Detect which cell encompasses the target text, then output its (x, y) center coordinate. 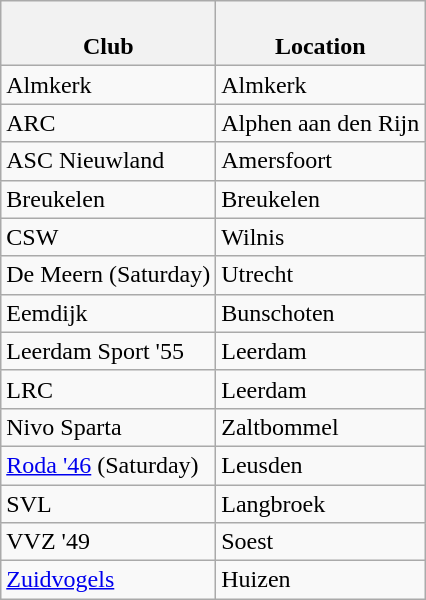
Club (108, 34)
Soest (320, 542)
LRC (108, 389)
CSW (108, 237)
ARC (108, 123)
Zaltbommel (320, 427)
Bunschoten (320, 313)
ASC Nieuwland (108, 161)
Roda '46 (Saturday) (108, 465)
De Meern (Saturday) (108, 275)
Alphen aan den Rijn (320, 123)
Leerdam Sport '55 (108, 351)
Wilnis (320, 237)
Amersfoort (320, 161)
Utrecht (320, 275)
VVZ '49 (108, 542)
Huizen (320, 580)
Nivo Sparta (108, 427)
SVL (108, 503)
Location (320, 34)
Langbroek (320, 503)
Eemdijk (108, 313)
Zuidvogels (108, 580)
Leusden (320, 465)
